Determine the (X, Y) coordinate at the center of the cell enclosing the given text.  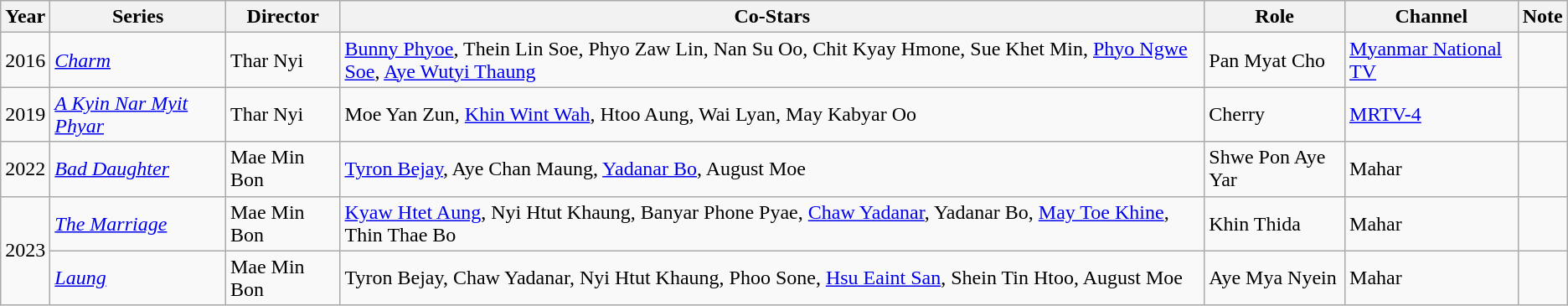
Moe Yan Zun, Khin Wint Wah, Htoo Aung, Wai Lyan, May Kabyar Oo (772, 114)
Bunny Phyoe, Thein Lin Soe, Phyo Zaw Lin, Nan Su Oo, Chit Kyay Hmone, Sue Khet Min, Phyo Ngwe Soe, Aye Wutyi Thaung (772, 60)
Laung (138, 278)
2023 (25, 251)
Kyaw Htet Aung, Nyi Htut Khaung, Banyar Phone Pyae, Chaw Yadanar, Yadanar Bo, May Toe Khine, Thin Thae Bo (772, 223)
A Kyin Nar Myit Phyar (138, 114)
Note (1543, 17)
MRTV-4 (1432, 114)
Charm (138, 60)
Director (283, 17)
The Marriage (138, 223)
Channel (1432, 17)
2019 (25, 114)
2022 (25, 169)
Bad Daughter (138, 169)
Myanmar National TV (1432, 60)
Cherry (1275, 114)
Year (25, 17)
Role (1275, 17)
Pan Myat Cho (1275, 60)
Tyron Bejay, Aye Chan Maung, Yadanar Bo, August Moe (772, 169)
Tyron Bejay, Chaw Yadanar, Nyi Htut Khaung, Phoo Sone, Hsu Eaint San, Shein Tin Htoo, August Moe (772, 278)
2016 (25, 60)
Khin Thida (1275, 223)
Co-Stars (772, 17)
Aye Mya Nyein (1275, 278)
Shwe Pon Aye Yar (1275, 169)
Series (138, 17)
